Return the [x, y] coordinate for the center point of the cell that contains the specified text.  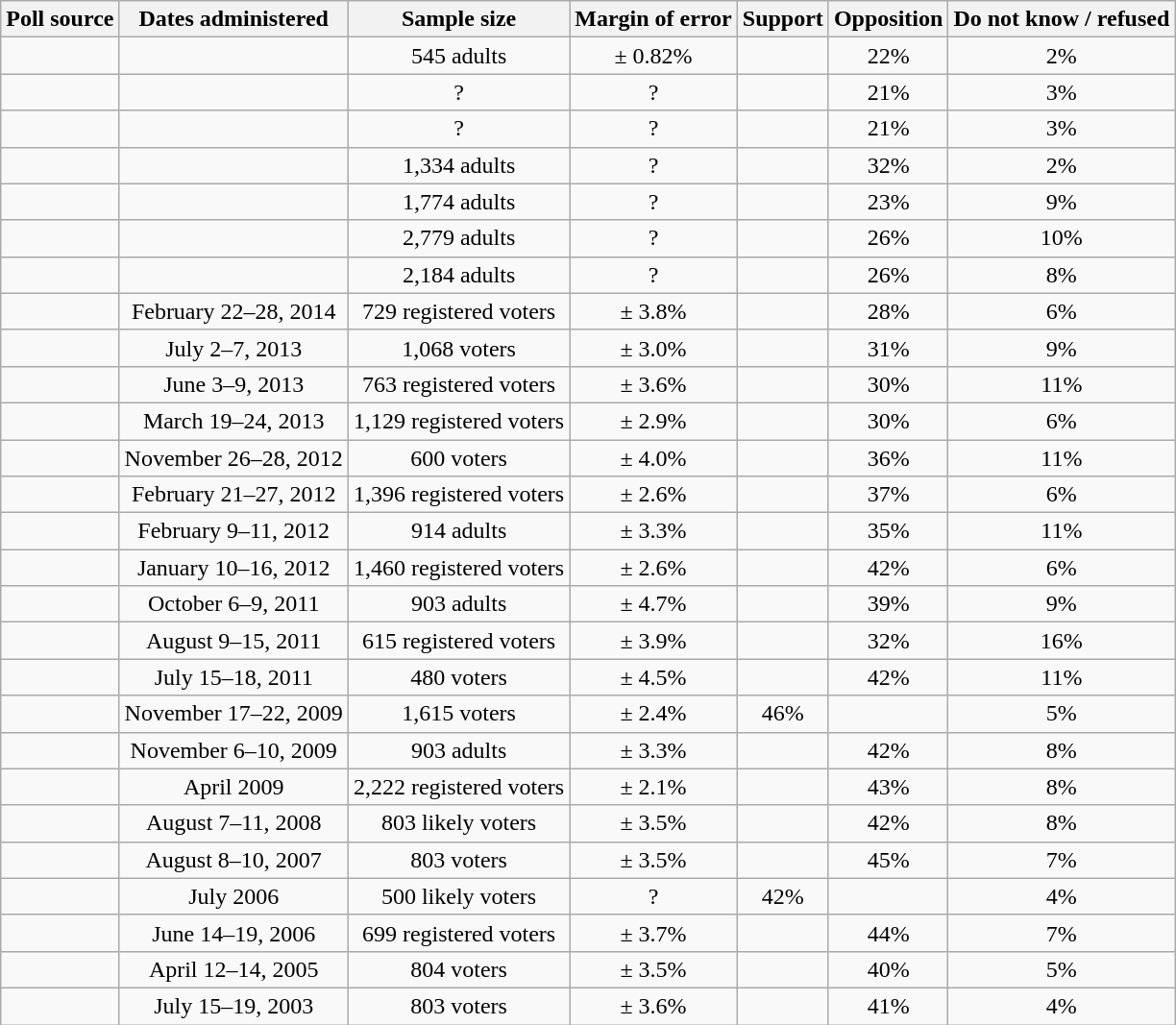
615 registered voters [458, 641]
23% [888, 202]
35% [888, 531]
± 2.1% [653, 787]
44% [888, 933]
1,129 registered voters [458, 421]
2,222 registered voters [458, 787]
Opposition [888, 19]
1,334 adults [458, 165]
Dates administered [233, 19]
40% [888, 969]
Sample size [458, 19]
43% [888, 787]
804 voters [458, 969]
June 3–9, 2013 [233, 384]
August 9–15, 2011 [233, 641]
45% [888, 860]
16% [1062, 641]
July 15–19, 2003 [233, 1006]
803 likely voters [458, 823]
600 voters [458, 458]
1,068 voters [458, 348]
November 17–22, 2009 [233, 714]
February 22–28, 2014 [233, 311]
± 4.0% [653, 458]
39% [888, 604]
± 3.8% [653, 311]
36% [888, 458]
February 9–11, 2012 [233, 531]
763 registered voters [458, 384]
January 10–16, 2012 [233, 568]
545 adults [458, 56]
480 voters [458, 677]
46% [782, 714]
July 2006 [233, 896]
± 3.7% [653, 933]
1,460 registered voters [458, 568]
500 likely voters [458, 896]
1,774 adults [458, 202]
± 0.82% [653, 56]
10% [1062, 238]
914 adults [458, 531]
± 3.9% [653, 641]
2,184 adults [458, 275]
March 19–24, 2013 [233, 421]
February 21–27, 2012 [233, 495]
October 6–9, 2011 [233, 604]
November 26–28, 2012 [233, 458]
2,779 adults [458, 238]
22% [888, 56]
± 4.7% [653, 604]
699 registered voters [458, 933]
June 14–19, 2006 [233, 933]
July 15–18, 2011 [233, 677]
1,396 registered voters [458, 495]
April 12–14, 2005 [233, 969]
31% [888, 348]
28% [888, 311]
July 2–7, 2013 [233, 348]
37% [888, 495]
± 2.9% [653, 421]
± 3.0% [653, 348]
± 2.4% [653, 714]
Margin of error [653, 19]
41% [888, 1006]
1,615 voters [458, 714]
November 6–10, 2009 [233, 750]
August 7–11, 2008 [233, 823]
August 8–10, 2007 [233, 860]
Poll source [60, 19]
± 4.5% [653, 677]
729 registered voters [458, 311]
Do not know / refused [1062, 19]
Support [782, 19]
April 2009 [233, 787]
